Search for the cell housing the specified text and yield its [X, Y] center coordinate. 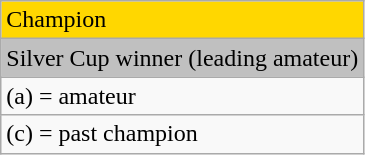
(a) = amateur [182, 96]
Silver Cup winner (leading amateur) [182, 58]
(c) = past champion [182, 134]
Champion [182, 20]
